For the text-containing cell, return its midpoint in (X, Y) coordinate format. 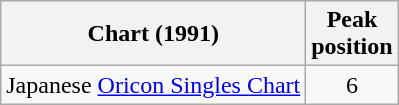
6 (352, 85)
Japanese Oricon Singles Chart (154, 85)
Peakposition (352, 34)
Chart (1991) (154, 34)
